Return [X, Y] of the center of cell containing provided text 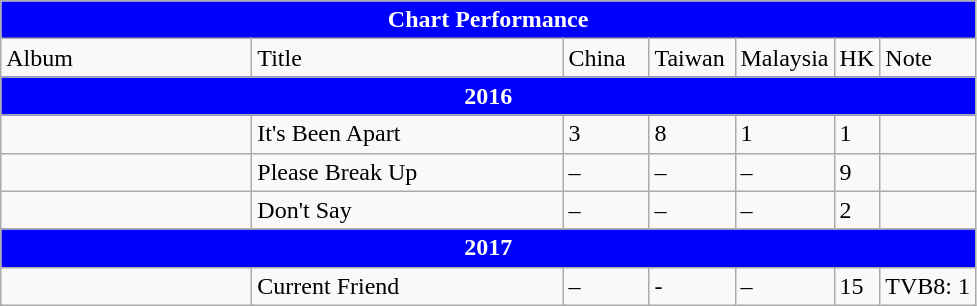
2 [857, 210]
Please Break Up [408, 172]
2016 [488, 96]
HK [857, 58]
Don't Say [408, 210]
3 [606, 134]
15 [857, 286]
2017 [488, 248]
China [606, 58]
TVB8: 1 [928, 286]
Note [928, 58]
Taiwan [692, 58]
Album [126, 58]
Title [408, 58]
Chart Performance [488, 20]
8 [692, 134]
Malaysia [784, 58]
Current Friend [408, 286]
- [692, 286]
9 [857, 172]
It's Been Apart [408, 134]
